Detect which cell encompasses the target text, then output its [x, y] center coordinate. 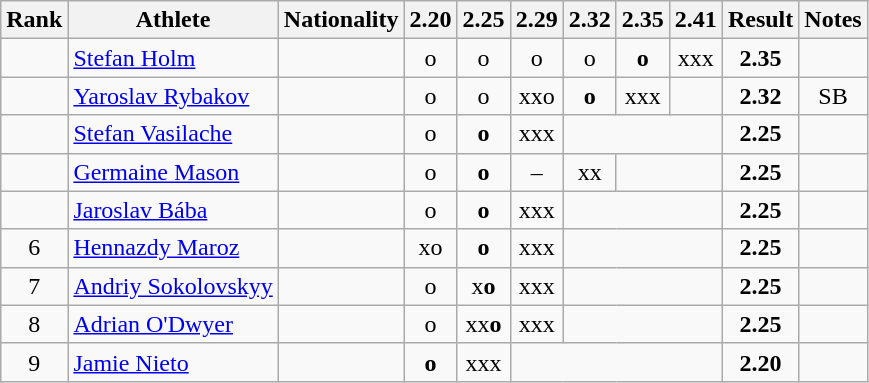
Stefan Holm [173, 58]
8 [34, 324]
6 [34, 248]
9 [34, 362]
7 [34, 286]
Athlete [173, 20]
– [536, 172]
Stefan Vasilache [173, 134]
Result [760, 20]
xx [590, 172]
Hennazdy Maroz [173, 248]
2.29 [536, 20]
Jaroslav Bába [173, 210]
Jamie Nieto [173, 362]
Andriy Sokolovskyy [173, 286]
Germaine Mason [173, 172]
Yaroslav Rybakov [173, 96]
2.41 [696, 20]
Notes [833, 20]
Rank [34, 20]
SB [833, 96]
Adrian O'Dwyer [173, 324]
Nationality [341, 20]
